Return [X, Y] of the center of cell containing provided text 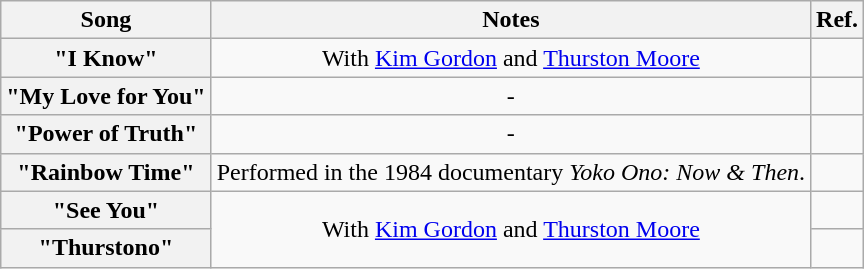
Notes [510, 20]
"I Know" [106, 58]
Ref. [838, 20]
"See You" [106, 210]
"Power of Truth" [106, 134]
Song [106, 20]
Performed in the 1984 documentary Yoko Ono: Now & Then. [510, 172]
"My Love for You" [106, 96]
"Rainbow Time" [106, 172]
"Thurstono" [106, 248]
